Return [x, y] of the center of cell containing provided text 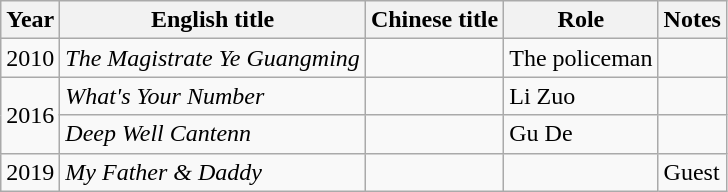
My Father & Daddy [213, 172]
2010 [30, 58]
Chinese title [434, 20]
Deep Well Cantenn [213, 134]
Year [30, 20]
Gu De [581, 134]
2016 [30, 115]
What's Your Number [213, 96]
English title [213, 20]
Notes [692, 20]
The Magistrate Ye Guangming [213, 58]
Role [581, 20]
The policeman [581, 58]
2019 [30, 172]
Li Zuo [581, 96]
Guest [692, 172]
